Search for the cell housing the specified text and yield its [x, y] center coordinate. 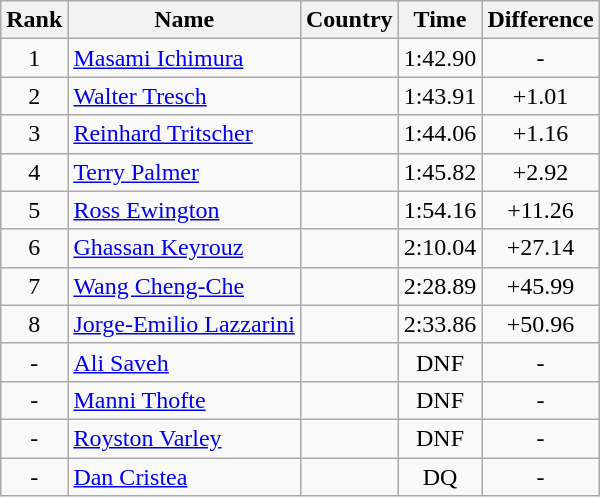
+27.14 [540, 248]
2 [34, 96]
+11.26 [540, 210]
Royston Varley [184, 438]
1 [34, 58]
+1.16 [540, 134]
Country [349, 20]
Ali Saveh [184, 362]
Jorge-Emilio Lazzarini [184, 324]
Name [184, 20]
Ghassan Keyrouz [184, 248]
1:54.16 [440, 210]
6 [34, 248]
Rank [34, 20]
Difference [540, 20]
Manni Thofte [184, 400]
Wang Cheng-Che [184, 286]
+1.01 [540, 96]
Masami Ichimura [184, 58]
Time [440, 20]
+50.96 [540, 324]
Dan Cristea [184, 477]
1:43.91 [440, 96]
8 [34, 324]
DQ [440, 477]
7 [34, 286]
3 [34, 134]
1:45.82 [440, 172]
+45.99 [540, 286]
+2.92 [540, 172]
Reinhard Tritscher [184, 134]
2:10.04 [440, 248]
Walter Tresch [184, 96]
1:44.06 [440, 134]
2:28.89 [440, 286]
5 [34, 210]
2:33.86 [440, 324]
1:42.90 [440, 58]
Ross Ewington [184, 210]
4 [34, 172]
Terry Palmer [184, 172]
